Identify which cell holds the provided text, then report its (X, Y) central coordinate. 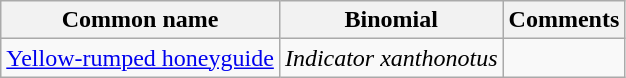
Comments (564, 20)
Common name (140, 20)
Indicator xanthonotus (391, 58)
Binomial (391, 20)
Yellow-rumped honeyguide (140, 58)
